Extract the [x, y] coordinate from the center of the cell holding the provided text.  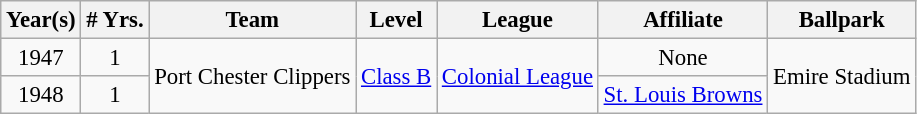
Level [396, 20]
League [518, 20]
1948 [41, 95]
1947 [41, 58]
Affiliate [682, 20]
Year(s) [41, 20]
Team [252, 20]
St. Louis Browns [682, 95]
Colonial League [518, 76]
Class B [396, 76]
Ballpark [842, 20]
# Yrs. [115, 20]
Port Chester Clippers [252, 76]
Emire Stadium [842, 76]
None [682, 58]
